Scan for the cell matching the given text and deliver its [X, Y] coordinate at center. 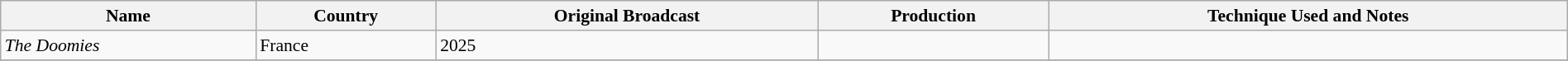
2025 [627, 45]
Country [346, 16]
Technique Used and Notes [1308, 16]
Production [933, 16]
The Doomies [128, 45]
France [346, 45]
Original Broadcast [627, 16]
Name [128, 16]
